For the text-containing cell, return its midpoint in (x, y) coordinate format. 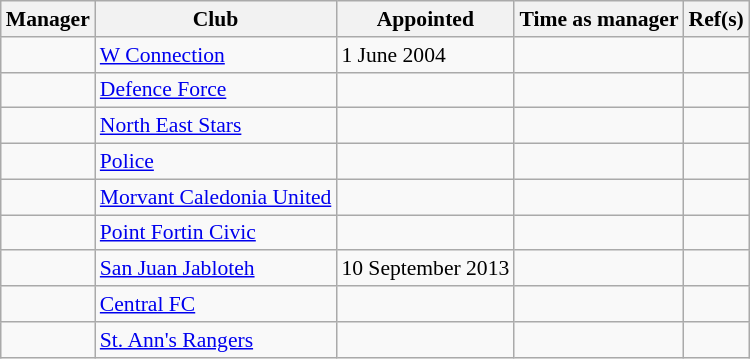
Appointed (425, 19)
Police (216, 162)
San Juan Jabloteh (216, 269)
Manager (48, 19)
10 September 2013 (425, 269)
North East Stars (216, 126)
St. Ann's Rangers (216, 340)
Morvant Caledonia United (216, 197)
Point Fortin Civic (216, 233)
Club (216, 19)
Central FC (216, 304)
Defence Force (216, 90)
1 June 2004 (425, 55)
Ref(s) (716, 19)
W Connection (216, 55)
Time as manager (598, 19)
